Identify which cell holds the provided text, then report its [x, y] central coordinate. 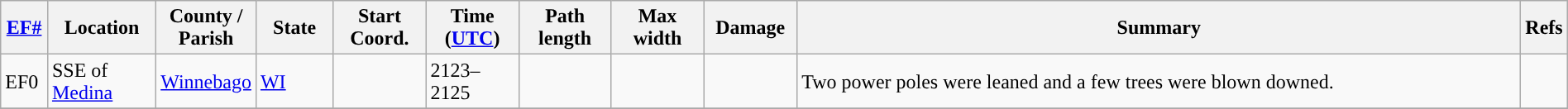
Damage [751, 28]
WI [294, 81]
EF0 [25, 81]
EF# [25, 28]
Max width [657, 28]
2123–2125 [472, 81]
Two power poles were leaned and a few trees were blown downed. [1159, 81]
Start Coord. [380, 28]
State [294, 28]
Location [101, 28]
County / Parish [207, 28]
Winnebago [207, 81]
Path length [565, 28]
SSE of Medina [101, 81]
Summary [1159, 28]
Refs [1544, 28]
Time (UTC) [472, 28]
